Extract the (X, Y) coordinate from the center of the cell holding the provided text.  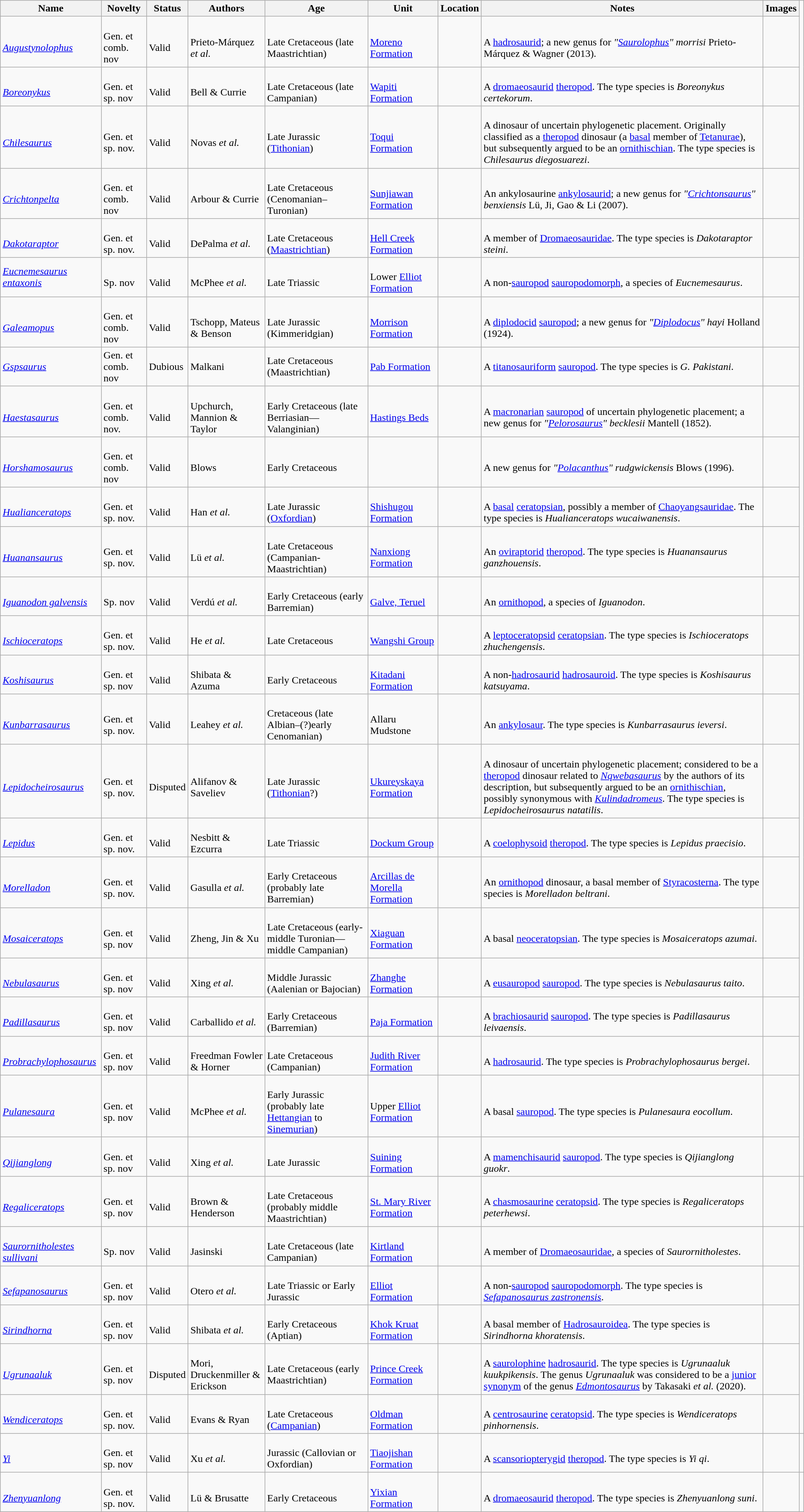
Qijianglong (51, 1156)
A basal ceratopsian, possibly a member of Chaoyangsauridae. The type species is Hualianceratops wucaiwanensis. (623, 507)
Pab Formation (403, 367)
Gen. et comb. nov. (124, 412)
Freedman Fowler & Horner (226, 1056)
Status (167, 8)
Late Cretaceous (probably middle Maastrichtian) (316, 1201)
A dromaeosaurid theropod. The type species is Boreonykus certekorum. (623, 87)
Bell & Currie (226, 87)
Elliot Formation (403, 1285)
Galeamopus (51, 322)
Late Cretaceous (early-middle Turonian—middle Campanian) (316, 932)
Ukureyskaya Formation (403, 781)
A brachiosaurid sauropod. The type species is Padillasaurus leivaensis. (623, 1016)
Early Cretaceous (Barremian) (316, 1016)
Shibata & Azuma (226, 675)
Yi (51, 1453)
Late Triassic or Early Jurassic (316, 1285)
A member of Dromaeosauridae, a species of Saurornitholestes. (623, 1246)
Zhanghe Formation (403, 977)
Early Jurassic (probably late Hettangian to Sinemurian) (316, 1106)
Suining Formation (403, 1156)
An ankylosaurine ankylosaurid; a new genus for "Crichtonsaurus" benxiensis Lü, Ji, Gao & Li (2007). (623, 193)
Mori, Druckenmiller & Erickson (226, 1369)
Nanxiong Formation (403, 552)
Tiaojishan Formation (403, 1453)
Mosaiceratops (51, 932)
Khok Kruat Formation (403, 1324)
Horshamosaurus (51, 462)
Hell Creek Formation (403, 238)
A non-sauropod sauropodomorph, a species of Eucnemesaurus. (623, 277)
Arcillas de Morella Formation (403, 882)
Dubious (167, 367)
Arbour & Currie (226, 193)
Upchurch, Mannion & Taylor (226, 412)
Cretaceous (late Albian–(?)early Cenomanian) (316, 720)
Yixian Formation (403, 1492)
Age (316, 8)
St. Mary River Formation (403, 1201)
A member of Dromaeosauridae. The type species is Dakotaraptor steini. (623, 238)
Paja Formation (403, 1016)
An ankylosaur. The type species is Kunbarrasaurus ieversi. (623, 720)
A leptoceratopsid ceratopsian. The type species is Ischioceratops zhuchengensis. (623, 636)
A new genus for "Polacanthus" rudgwickensis Blows (1996). (623, 462)
Boreonykus (51, 87)
Saurornitholestes sullivani (51, 1246)
Early Cretaceous (early Barremian) (316, 596)
Prince Creek Formation (403, 1369)
A non-hadrosaurid hadrosauroid. The type species is Koshisaurus katsuyama. (623, 675)
Malkani (226, 367)
Xiaguan Formation (403, 932)
Lepidocheirosaurus (51, 781)
Notes (623, 8)
Han et al. (226, 507)
A scansoriopterygid theropod. The type species is Yi qi. (623, 1453)
An ornithopod, a species of Iguanodon. (623, 596)
Lü et al. (226, 552)
Eucnemesaurus entaxonis (51, 277)
Late Cretaceous (Campanian-Maastrichtian) (316, 552)
A eusauropod sauropod. The type species is Nebulasaurus taito. (623, 977)
Probrachylophosaurus (51, 1056)
A basal sauropod. The type species is Pulanesaura eocollum. (623, 1106)
Hualianceratops (51, 507)
Late Jurassic (Tithonian) (316, 137)
Sunjiawan Formation (403, 193)
Wapiti Formation (403, 87)
Early Cretaceous (Aptian) (316, 1324)
Allaru Mudstone (403, 720)
Late Cretaceous (late Maastrichtian) (316, 42)
Verdú et al. (226, 596)
A centrosaurine ceratopsid. The type species is Wendiceratops pinhornensis. (623, 1414)
Gasulla et al. (226, 882)
Prieto-Márquez et al. (226, 42)
Nebulasaurus (51, 977)
Huanansaurus (51, 552)
Authors (226, 8)
Gspsaurus (51, 367)
Leahey et al. (226, 720)
Kunbarrasaurus (51, 720)
Dockum Group (403, 837)
Name (51, 8)
Wangshi Group (403, 636)
Novas et al. (226, 137)
Late Cretaceous (316, 636)
Carballido et al. (226, 1016)
An oviraptorid theropod. The type species is Huanansaurus ganzhouensis. (623, 552)
Toqui Formation (403, 137)
A macronarian sauropod of uncertain phylogenetic placement; a new genus for "Pelorosaurus" becklesii Mantell (1852). (623, 412)
Chilesaurus (51, 137)
Oldman Formation (403, 1414)
Early Cretaceous (probably late Barremian) (316, 882)
Augustynolophus (51, 42)
Pulanesaura (51, 1106)
Upper Elliot Formation (403, 1106)
Late Jurassic (316, 1156)
Late Jurassic (Oxfordian) (316, 507)
Tschopp, Mateus & Benson (226, 322)
An ornithopod dinosaur, a basal member of Styracosterna. The type species is Morelladon beltrani. (623, 882)
DePalma et al. (226, 238)
Lepidus (51, 837)
A titanosauriform sauropod. The type species is G. Pakistani. (623, 367)
A coelophysoid theropod. The type species is Lepidus praecisio. (623, 837)
Morrison Formation (403, 322)
Novelty (124, 8)
Judith River Formation (403, 1056)
Xu et al. (226, 1453)
A basal neoceratopsian. The type species is Mosaiceratops azumai. (623, 932)
Unit (403, 8)
Jasinski (226, 1246)
Kirtland Formation (403, 1246)
A hadrosaurid. The type species is Probrachylophosaurus bergei. (623, 1056)
Shishugou Formation (403, 507)
Late Cretaceous (Cenomanian–Turonian) (316, 193)
Early Cretaceous (late Berriasian—Valanginian) (316, 412)
Regaliceratops (51, 1201)
Galve, Teruel (403, 596)
Lower Elliot Formation (403, 277)
Koshisaurus (51, 675)
He et al. (226, 636)
A chasmosaurine ceratopsid. The type species is Regaliceratops peterhewsi. (623, 1201)
Iguanodon galvensis (51, 596)
Location (460, 8)
A non-sauropod sauropodomorph. The type species is Sefapanosaurus zastronensis. (623, 1285)
Shibata et al. (226, 1324)
A basal member of Hadrosauroidea. The type species is Sirindhorna khoratensis. (623, 1324)
Ischioceratops (51, 636)
Kitadani Formation (403, 675)
Alifanov & Saveliev (226, 781)
Zheng, Jin & Xu (226, 932)
Lü & Brusatte (226, 1492)
Haestasaurus (51, 412)
A mamenchisaurid sauropod. The type species is Qijianglong guokr. (623, 1156)
Morelladon (51, 882)
A dromaeosaurid theropod. The type species is Zhenyuanlong suni. (623, 1492)
Ugrunaaluk (51, 1369)
Hastings Beds (403, 412)
Sirindhorna (51, 1324)
Middle Jurassic (Aalenian or Bajocian) (316, 977)
Otero et al. (226, 1285)
Padillasaurus (51, 1016)
Evans & Ryan (226, 1414)
A diplodocid sauropod; a new genus for "Diplodocus" hayi Holland (1924). (623, 322)
Jurassic (Callovian or Oxfordian) (316, 1453)
Blows (226, 462)
Zhenyuanlong (51, 1492)
Brown & Henderson (226, 1201)
Late Jurassic (Tithonian?) (316, 781)
Nesbitt & Ezcurra (226, 837)
Moreno Formation (403, 42)
A hadrosaurid; a new genus for "Saurolophus" morrisi Prieto-Márquez & Wagner (2013). (623, 42)
Dakotaraptor (51, 238)
Wendiceratops (51, 1414)
Late Jurassic (Kimmeridgian) (316, 322)
Late Cretaceous (early Maastrichtian) (316, 1369)
Crichtonpelta (51, 193)
Images (781, 8)
Sefapanosaurus (51, 1285)
